Return the (X, Y) coordinate for the center point of the cell that contains the specified text.  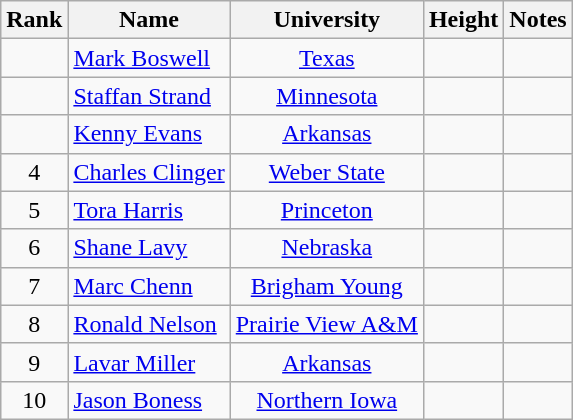
9 (34, 362)
Kenny Evans (149, 134)
Rank (34, 20)
Texas (326, 58)
Princeton (326, 210)
Jason Boness (149, 400)
Staffan Strand (149, 96)
10 (34, 400)
Brigham Young (326, 286)
Prairie View A&M (326, 324)
University (326, 20)
4 (34, 172)
Name (149, 20)
Ronald Nelson (149, 324)
Northern Iowa (326, 400)
Marc Chenn (149, 286)
6 (34, 248)
Charles Clinger (149, 172)
Weber State (326, 172)
8 (34, 324)
Minnesota (326, 96)
7 (34, 286)
Nebraska (326, 248)
Notes (538, 20)
Mark Boswell (149, 58)
Lavar Miller (149, 362)
5 (34, 210)
Shane Lavy (149, 248)
Height (463, 20)
Tora Harris (149, 210)
